Determine the (x, y) coordinate at the center of the cell enclosing the given text.  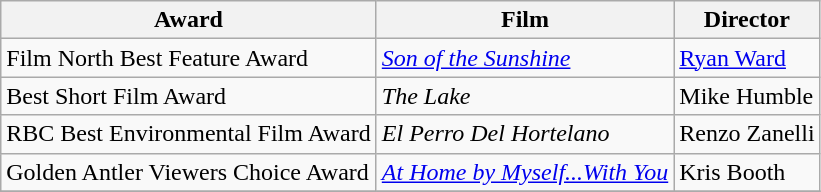
The Lake (524, 96)
Golden Antler Viewers Choice Award (189, 172)
Film (524, 20)
RBC Best Environmental Film Award (189, 134)
Mike Humble (747, 96)
Award (189, 20)
At Home by Myself...With You (524, 172)
Best Short Film Award (189, 96)
Director (747, 20)
Kris Booth (747, 172)
Renzo Zanelli (747, 134)
El Perro Del Hortelano (524, 134)
Film North Best Feature Award (189, 58)
Ryan Ward (747, 58)
Son of the Sunshine (524, 58)
